Provide the [x, y] coordinate of the cell's center where the given text is located.  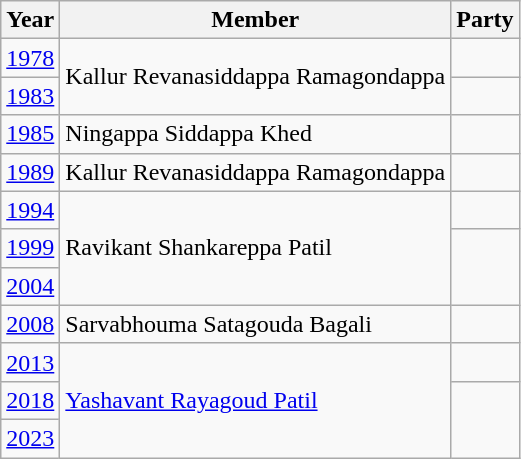
Party [485, 20]
2008 [30, 324]
Ravikant Shankareppa Patil [256, 248]
1983 [30, 96]
Sarvabhouma Satagouda Bagali [256, 324]
2018 [30, 400]
1994 [30, 210]
1989 [30, 172]
1985 [30, 134]
Ningappa Siddappa Khed [256, 134]
Member [256, 20]
2013 [30, 362]
Year [30, 20]
2004 [30, 286]
2023 [30, 438]
1999 [30, 248]
Yashavant Rayagoud Patil [256, 400]
1978 [30, 58]
